Extract the (x, y) coordinate from the center of the cell holding the provided text.  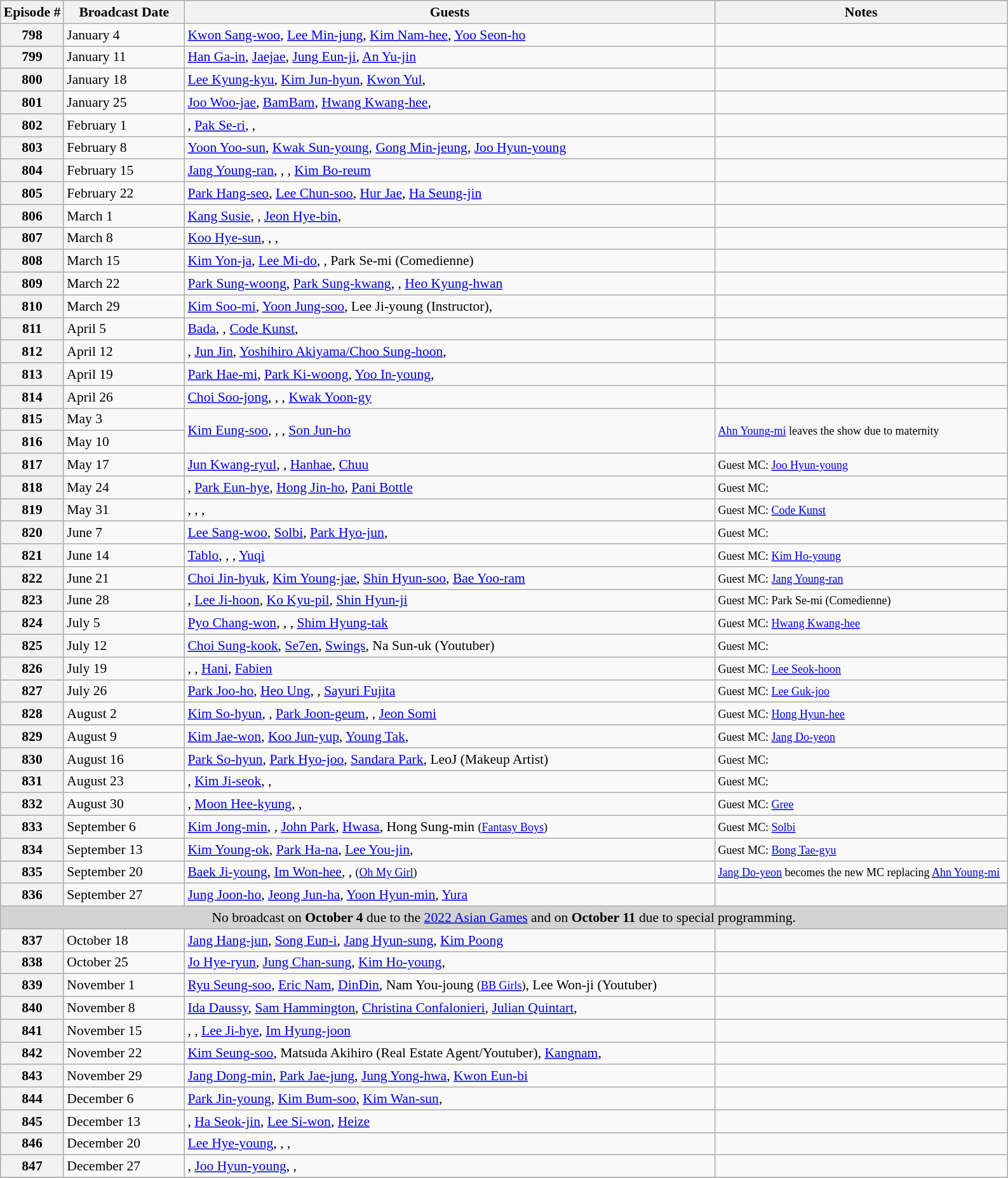
Guest MC: Hwang Kwang-hee (861, 623)
Guests (450, 12)
, , Hani, Fabien (450, 668)
, Joo Hyun-young, , (450, 1167)
February 1 (124, 125)
Guest MC: Gree (861, 804)
822 (32, 578)
Lee Hye-young, , , (450, 1144)
824 (32, 623)
799 (32, 57)
May 17 (124, 465)
Jo Hye-ryun, Jung Chan-sung, Kim Ho-young, (450, 963)
832 (32, 804)
806 (32, 216)
November 1 (124, 985)
842 (32, 1053)
, Moon Hee-kyung, , (450, 804)
Episode # (32, 12)
846 (32, 1144)
807 (32, 238)
Kim Jong-min, , John Park, Hwasa, Hong Sung-min (Fantasy Boys) (450, 827)
815 (32, 419)
June 21 (124, 578)
, , Lee Ji-hye, Im Hyung-joon (450, 1031)
Guest MC: Hong Hyun-hee (861, 714)
Ryu Seung-soo, Eric Nam, DinDin, Nam You-joung (BB Girls), Lee Won-ji (Youtuber) (450, 985)
Kim Seung-soo, Matsuda Akihiro (Real Estate Agent/Youtuber), Kangnam, (450, 1053)
Kim So-hyun, , Park Joon-geum, , Jeon Somi (450, 714)
Guest MC: Kim Ho-young (861, 555)
847 (32, 1167)
Choi Soo-jong, , , Kwak Yoon-gy (450, 397)
Bada, , Code Kunst, (450, 329)
Ida Daussy, Sam Hammington, Christina Confalonieri, Julian Quintart, (450, 1008)
Guest MC: Park Se-mi (Comedienne) (861, 600)
August 9 (124, 736)
Park Sung-woong, Park Sung-kwang, , Heo Kyung-hwan (450, 284)
May 10 (124, 442)
Baek Ji-young, Im Won-hee, , (Oh My Girl) (450, 872)
823 (32, 600)
818 (32, 487)
Ahn Young-mi leaves the show due to maternity (861, 431)
Notes (861, 12)
Jang Dong-min, Park Jae-jung, Jung Yong-hwa, Kwon Eun-bi (450, 1076)
Guest MC: Lee Seok-hoon (861, 668)
Kim Yon-ja, Lee Mi-do, , Park Se-mi (Comedienne) (450, 261)
Park So-hyun, Park Hyo-joo, Sandara Park, LeoJ (Makeup Artist) (450, 759)
November 29 (124, 1076)
, Ha Seok-jin, Lee Si-won, Heize (450, 1121)
802 (32, 125)
April 26 (124, 397)
830 (32, 759)
January 18 (124, 80)
March 22 (124, 284)
December 27 (124, 1167)
March 8 (124, 238)
November 22 (124, 1053)
April 5 (124, 329)
August 16 (124, 759)
Guest MC: Lee Guk-joo (861, 691)
January 4 (124, 35)
810 (32, 306)
Joo Woo-jae, BamBam, Hwang Kwang-hee, (450, 103)
813 (32, 374)
804 (32, 171)
801 (32, 103)
Jung Joon-ho, Jeong Jun-ha, Yoon Hyun-min, Yura (450, 895)
811 (32, 329)
October 25 (124, 963)
817 (32, 465)
Kim Soo-mi, Yoon Jung-soo, Lee Ji-young (Instructor), (450, 306)
May 24 (124, 487)
809 (32, 284)
Lee Kyung-kyu, Kim Jun-hyun, Kwon Yul, (450, 80)
May 31 (124, 510)
Choi Jin-hyuk, Kim Young-jae, Shin Hyun-soo, Bae Yoo-ram (450, 578)
Jang Do-yeon becomes the new MC replacing Ahn Young-mi (861, 872)
, Pak Se-ri, , (450, 125)
March 29 (124, 306)
Jun Kwang-ryul, , Hanhae, Chuu (450, 465)
September 20 (124, 872)
, Jun Jin, Yoshihiro Akiyama/Choo Sung-hoon, (450, 352)
826 (32, 668)
798 (32, 35)
March 1 (124, 216)
July 12 (124, 646)
September 6 (124, 827)
Koo Hye-sun, , , (450, 238)
Pyo Chang-won, , , Shim Hyung-tak (450, 623)
August 23 (124, 782)
Kim Young-ok, Park Ha-na, Lee You-jin, (450, 850)
September 27 (124, 895)
Tablo, , , Yuqi (450, 555)
Jang Hang-jun, Song Eun-i, Jang Hyun-sung, Kim Poong (450, 940)
August 2 (124, 714)
Guest MC: Code Kunst (861, 510)
February 22 (124, 193)
844 (32, 1099)
840 (32, 1008)
805 (32, 193)
Yoon Yoo-sun, Kwak Sun-young, Gong Min-jeung, Joo Hyun-young (450, 148)
827 (32, 691)
July 5 (124, 623)
838 (32, 963)
June 7 (124, 533)
June 14 (124, 555)
May 3 (124, 419)
Han Ga-in, Jaejae, Jung Eun-ji, An Yu-jin (450, 57)
July 26 (124, 691)
Park Joo-ho, Heo Ung, , Sayuri Fujita (450, 691)
814 (32, 397)
August 30 (124, 804)
Park Hang-seo, Lee Chun-soo, Hur Jae, Ha Seung-jin (450, 193)
November 15 (124, 1031)
825 (32, 646)
828 (32, 714)
835 (32, 872)
Broadcast Date (124, 12)
December 20 (124, 1144)
Kwon Sang-woo, Lee Min-jung, Kim Nam-hee, Yoo Seon-ho (450, 35)
Guest MC: Solbi (861, 827)
Guest MC: Jang Young-ran (861, 578)
Park Jin-young, Kim Bum-soo, Kim Wan-sun, (450, 1099)
, , , (450, 510)
, Park Eun-hye, Hong Jin-ho, Pani Bottle (450, 487)
829 (32, 736)
January 25 (124, 103)
Kim Eung-soo, , , Son Jun-ho (450, 431)
Choi Sung-kook, Se7en, Swings, Na Sun-uk (Youtuber) (450, 646)
September 13 (124, 850)
Guest MC: Joo Hyun-young (861, 465)
March 15 (124, 261)
833 (32, 827)
Guest MC: Bong Tae-gyu (861, 850)
839 (32, 985)
December 13 (124, 1121)
Jang Young-ran, , , Kim Bo-reum (450, 171)
845 (32, 1121)
July 19 (124, 668)
843 (32, 1076)
February 15 (124, 171)
, Lee Ji-hoon, Ko Kyu-pil, Shin Hyun-ji (450, 600)
Kang Susie, , Jeon Hye-bin, (450, 216)
, Kim Ji-seok, , (450, 782)
841 (32, 1031)
821 (32, 555)
Guest MC: Jang Do-yeon (861, 736)
808 (32, 261)
834 (32, 850)
Park Hae-mi, Park Ki-woong, Yoo In-young, (450, 374)
812 (32, 352)
820 (32, 533)
April 19 (124, 374)
February 8 (124, 148)
816 (32, 442)
803 (32, 148)
April 12 (124, 352)
November 8 (124, 1008)
June 28 (124, 600)
800 (32, 80)
No broadcast on October 4 due to the 2022 Asian Games and on October 11 due to special programming. (504, 917)
Lee Sang-woo, Solbi, Park Hyo-jun, (450, 533)
819 (32, 510)
January 11 (124, 57)
December 6 (124, 1099)
837 (32, 940)
831 (32, 782)
October 18 (124, 940)
Kim Jae-won, Koo Jun-yup, Young Tak, (450, 736)
836 (32, 895)
